Return (X, Y) of the center of cell containing provided text 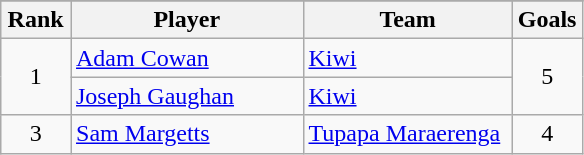
Rank (36, 20)
Adam Cowan (186, 58)
Joseph Gaughan (186, 96)
Tupapa Maraerenga (408, 134)
4 (547, 134)
3 (36, 134)
1 (36, 77)
Player (186, 20)
Team (408, 20)
5 (547, 77)
Sam Margetts (186, 134)
Goals (547, 20)
